Locate the cell with the specified text and output its [x, y] center coordinate. 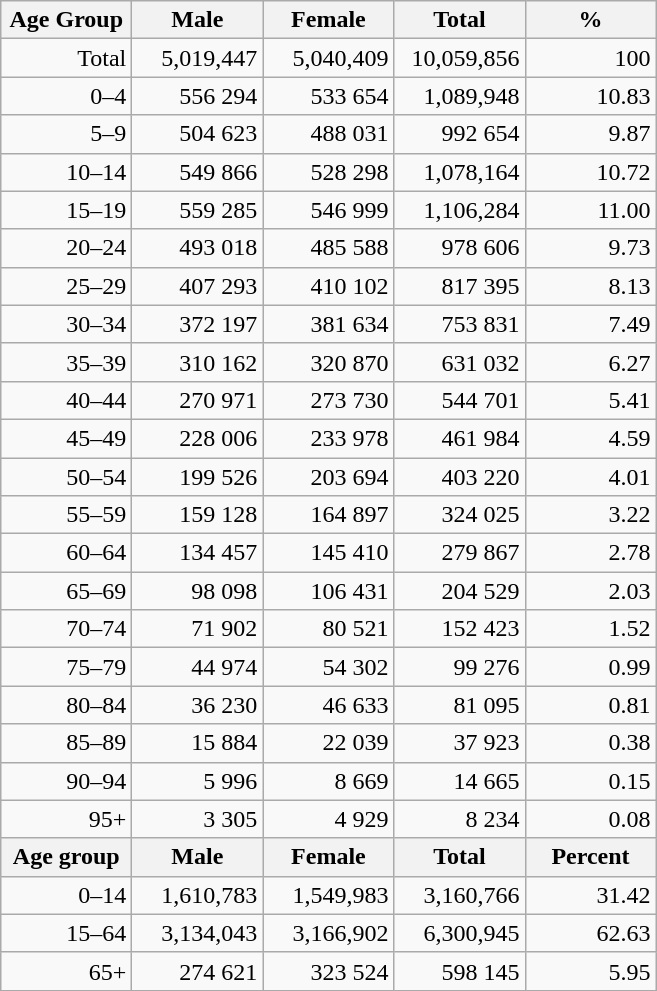
37 923 [460, 743]
4.01 [590, 477]
631 032 [460, 362]
3.22 [590, 515]
9.73 [590, 248]
10,059,856 [460, 58]
10.72 [590, 172]
410 102 [328, 286]
3,166,902 [328, 933]
134 457 [198, 553]
372 197 [198, 324]
8 234 [460, 819]
5.95 [590, 971]
10–14 [66, 172]
3,134,043 [198, 933]
546 999 [328, 210]
145 410 [328, 553]
30–34 [66, 324]
485 588 [328, 248]
461 984 [460, 438]
544 701 [460, 400]
22 039 [328, 743]
40–44 [66, 400]
95+ [66, 819]
320 870 [328, 362]
99 276 [460, 667]
45–49 [66, 438]
0.38 [590, 743]
100 [590, 58]
1,549,983 [328, 895]
0.99 [590, 667]
81 095 [460, 705]
80–84 [66, 705]
0.15 [590, 781]
98 098 [198, 591]
Age Group [66, 20]
35–39 [66, 362]
559 285 [198, 210]
20–24 [66, 248]
556 294 [198, 96]
978 606 [460, 248]
159 128 [198, 515]
62.63 [590, 933]
488 031 [328, 134]
3 305 [198, 819]
36 230 [198, 705]
90–94 [66, 781]
9.87 [590, 134]
10.83 [590, 96]
228 006 [198, 438]
44 974 [198, 667]
7.49 [590, 324]
54 302 [328, 667]
8 669 [328, 781]
5.41 [590, 400]
528 298 [328, 172]
1.52 [590, 629]
14 665 [460, 781]
106 431 [328, 591]
0.08 [590, 819]
274 621 [198, 971]
598 145 [460, 971]
5,019,447 [198, 58]
8.13 [590, 286]
203 694 [328, 477]
5,040,409 [328, 58]
493 018 [198, 248]
46 633 [328, 705]
15 884 [198, 743]
323 524 [328, 971]
Age group [66, 857]
Percent [590, 857]
381 634 [328, 324]
1,106,284 [460, 210]
403 220 [460, 477]
6,300,945 [460, 933]
270 971 [198, 400]
31.42 [590, 895]
324 025 [460, 515]
992 654 [460, 134]
504 623 [198, 134]
1,089,948 [460, 96]
4 929 [328, 819]
50–54 [66, 477]
1,610,783 [198, 895]
549 866 [198, 172]
65–69 [66, 591]
25–29 [66, 286]
11.00 [590, 210]
75–79 [66, 667]
80 521 [328, 629]
6.27 [590, 362]
817 395 [460, 286]
5 996 [198, 781]
533 654 [328, 96]
3,160,766 [460, 895]
5–9 [66, 134]
0.81 [590, 705]
204 529 [460, 591]
753 831 [460, 324]
164 897 [328, 515]
60–64 [66, 553]
71 902 [198, 629]
70–74 [66, 629]
279 867 [460, 553]
152 423 [460, 629]
85–89 [66, 743]
1,078,164 [460, 172]
2.03 [590, 591]
199 526 [198, 477]
4.59 [590, 438]
2.78 [590, 553]
0–4 [66, 96]
65+ [66, 971]
% [590, 20]
15–19 [66, 210]
273 730 [328, 400]
0–14 [66, 895]
407 293 [198, 286]
233 978 [328, 438]
15–64 [66, 933]
310 162 [198, 362]
55–59 [66, 515]
